Detect which cell encompasses the target text, then output its (x, y) center coordinate. 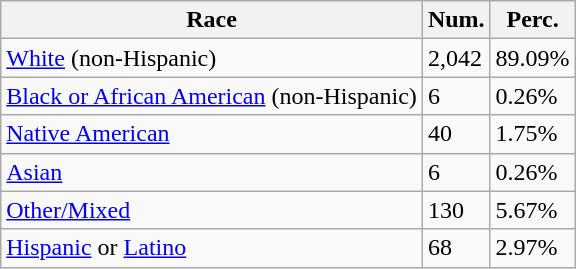
130 (456, 210)
Native American (212, 134)
Num. (456, 20)
Other/Mixed (212, 210)
40 (456, 134)
Black or African American (non-Hispanic) (212, 96)
Perc. (532, 20)
2.97% (532, 248)
2,042 (456, 58)
5.67% (532, 210)
Race (212, 20)
1.75% (532, 134)
Hispanic or Latino (212, 248)
Asian (212, 172)
89.09% (532, 58)
White (non-Hispanic) (212, 58)
68 (456, 248)
